Identify which cell holds the provided text, then report its (x, y) central coordinate. 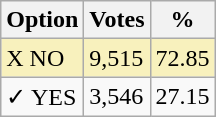
3,546 (117, 97)
72.85 (182, 58)
Votes (117, 20)
✓ YES (42, 97)
9,515 (117, 58)
% (182, 20)
X NO (42, 58)
27.15 (182, 97)
Option (42, 20)
